Return [X, Y] of the center of cell containing provided text 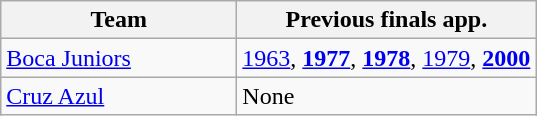
None [386, 96]
Boca Juniors [119, 58]
Team [119, 20]
1963, 1977, 1978, 1979, 2000 [386, 58]
Previous finals app. [386, 20]
Cruz Azul [119, 96]
